Pinpoint the cell where the given text exists, returning its [x, y] midpoint coordinate. 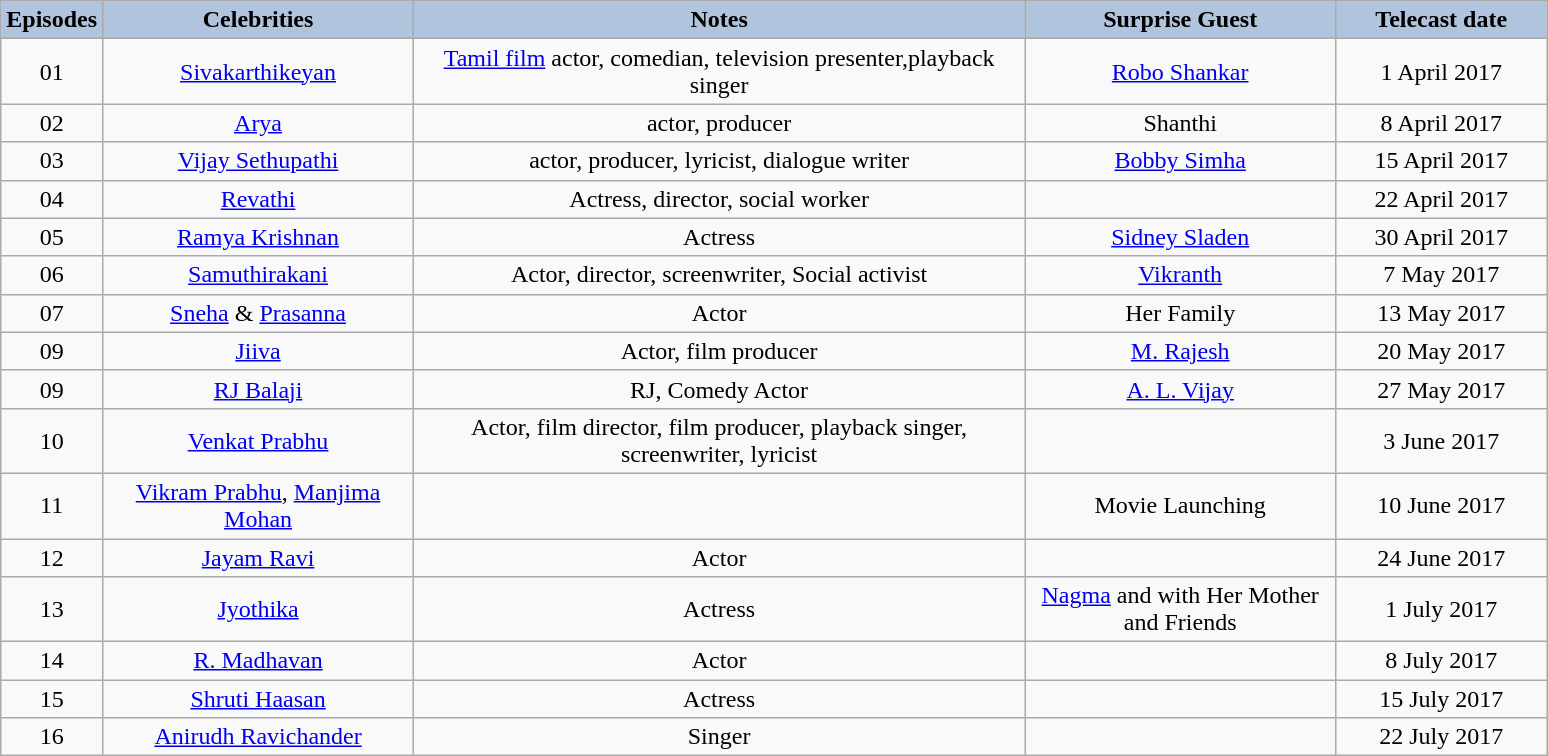
01 [52, 72]
Surprise Guest [1180, 20]
15 [52, 699]
Robo Shankar [1180, 72]
3 June 2017 [1442, 440]
Shruti Haasan [258, 699]
Actor, film producer [720, 351]
Nagma and with Her Mother and Friends [1180, 610]
actor, producer [720, 123]
Revathi [258, 199]
1 April 2017 [1442, 72]
Anirudh Ravichander [258, 737]
8 April 2017 [1442, 123]
10 June 2017 [1442, 506]
15 July 2017 [1442, 699]
02 [52, 123]
Jayam Ravi [258, 557]
Tamil film actor, comedian, television presenter,playback singer [720, 72]
Vijay Sethupathi [258, 161]
Venkat Prabhu [258, 440]
Singer [720, 737]
Telecast date [1442, 20]
Movie Launching [1180, 506]
Actress, director, social worker [720, 199]
03 [52, 161]
16 [52, 737]
24 June 2017 [1442, 557]
12 [52, 557]
Vikram Prabhu, Manjima Mohan [258, 506]
30 April 2017 [1442, 237]
15 April 2017 [1442, 161]
Actor, director, screenwriter, Social activist [720, 275]
7 May 2017 [1442, 275]
22 April 2017 [1442, 199]
04 [52, 199]
Arya [258, 123]
8 July 2017 [1442, 661]
05 [52, 237]
R. Madhavan [258, 661]
actor, producer, lyricist, dialogue writer [720, 161]
14 [52, 661]
11 [52, 506]
Her Family [1180, 313]
Shanthi [1180, 123]
06 [52, 275]
13 May 2017 [1442, 313]
13 [52, 610]
27 May 2017 [1442, 389]
Episodes [52, 20]
10 [52, 440]
Sivakarthikeyan [258, 72]
20 May 2017 [1442, 351]
Sidney Sladen [1180, 237]
Celebrities [258, 20]
Jiiva [258, 351]
Vikranth [1180, 275]
Ramya Krishnan [258, 237]
1 July 2017 [1442, 610]
Bobby Simha [1180, 161]
Jyothika [258, 610]
22 July 2017 [1442, 737]
07 [52, 313]
RJ, Comedy Actor [720, 389]
Notes [720, 20]
A. L. Vijay [1180, 389]
Actor, film director, film producer, playback singer, screenwriter, lyricist [720, 440]
Samuthirakani [258, 275]
Sneha & Prasanna [258, 313]
RJ Balaji [258, 389]
M. Rajesh [1180, 351]
